Provide the [x, y] coordinate of the cell's center where the given text is located.  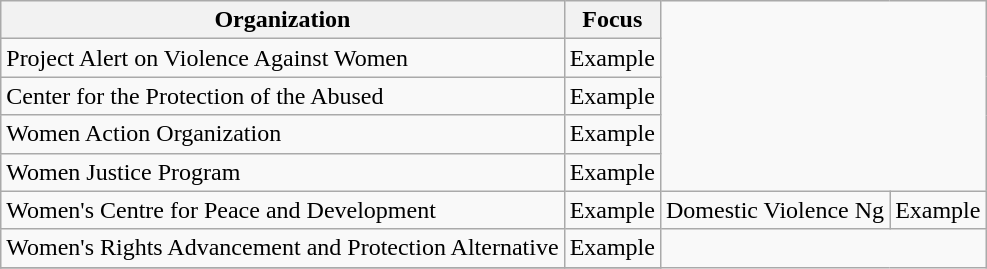
Center for the Protection of the Abused [282, 96]
Women's Rights Advancement and Protection Alternative [282, 248]
Focus [612, 20]
Project Alert on Violence Against Women [282, 58]
Domestic Violence Ng [774, 210]
Women's Centre for Peace and Development [282, 210]
Women Action Organization [282, 134]
Women Justice Program [282, 172]
Organization [282, 20]
